Locate the cell with the specified text and output its (x, y) center coordinate. 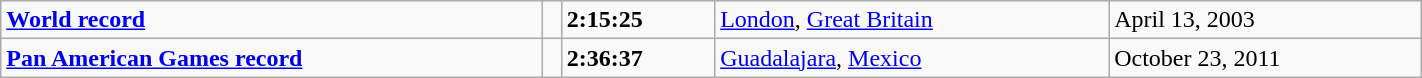
Pan American Games record (272, 58)
Guadalajara, Mexico (912, 58)
April 13, 2003 (1266, 20)
2:36:37 (638, 58)
2:15:25 (638, 20)
London, Great Britain (912, 20)
World record (272, 20)
October 23, 2011 (1266, 58)
